Capture the cell that displays the provided text and extract its (x, y) central coordinate. 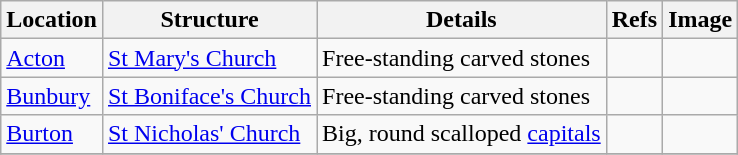
Acton (52, 58)
Bunbury (52, 96)
Structure (209, 20)
Burton (52, 134)
Image (700, 20)
Refs (634, 20)
St Boniface's Church (209, 96)
St Nicholas' Church (209, 134)
Big, round scalloped capitals (462, 134)
Location (52, 20)
St Mary's Church (209, 58)
Details (462, 20)
